Return the [x, y] coordinate for the center point of the cell that contains the specified text.  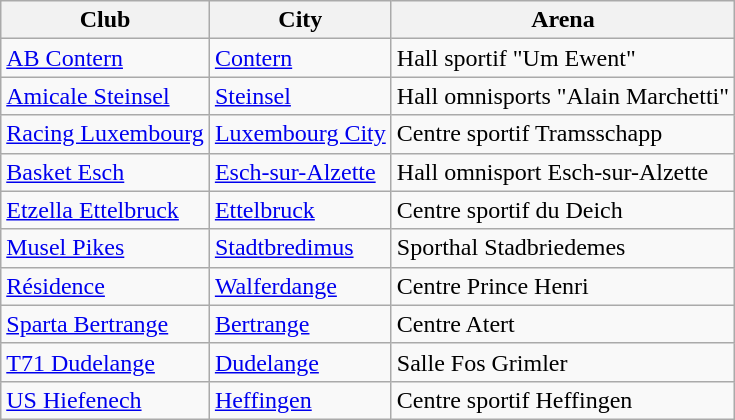
Heffingen [300, 400]
Racing Luxembourg [106, 134]
Salle Fos Grimler [562, 362]
Sporthal Stadbriedemes [562, 248]
AB Contern [106, 58]
Centre sportif Heffingen [562, 400]
City [300, 20]
Luxembourg City [300, 134]
Centre Prince Henri [562, 286]
Contern [300, 58]
Esch-sur-Alzette [300, 172]
Bertrange [300, 324]
Arena [562, 20]
Hall sportif "Um Ewent" [562, 58]
Basket Esch [106, 172]
Amicale Steinsel [106, 96]
Centre sportif Tramsschapp [562, 134]
Hall omnisports "Alain Marchetti" [562, 96]
Steinsel [300, 96]
Dudelange [300, 362]
Sparta Bertrange [106, 324]
US Hiefenech [106, 400]
Club [106, 20]
Ettelbruck [300, 210]
Hall omnisport Esch-sur-Alzette [562, 172]
Centre Atert [562, 324]
Walferdange [300, 286]
Musel Pikes [106, 248]
Centre sportif du Deich [562, 210]
Résidence [106, 286]
Stadtbredimus [300, 248]
Etzella Ettelbruck [106, 210]
T71 Dudelange [106, 362]
